For the text-containing cell, return its midpoint in (X, Y) coordinate format. 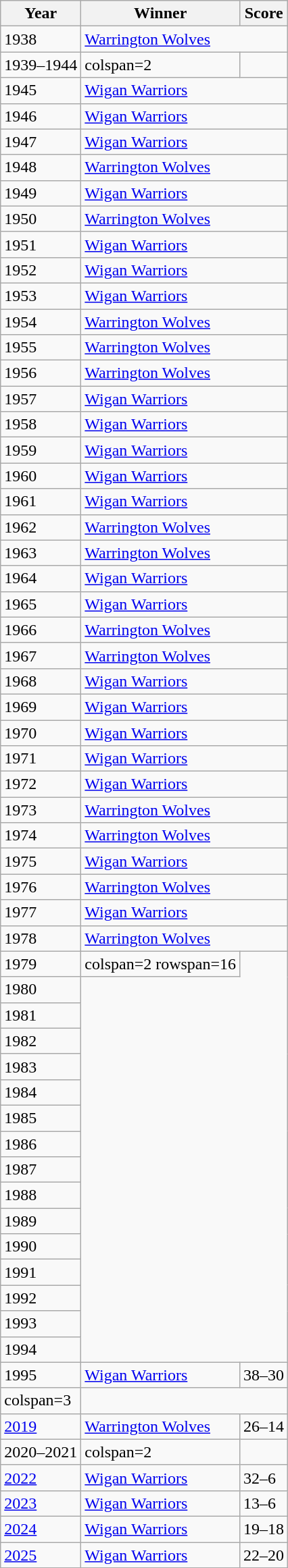
2024 (41, 1529)
1983 (41, 1066)
1963 (41, 553)
1965 (41, 604)
1949 (41, 193)
1955 (41, 348)
1956 (41, 373)
1976 (41, 887)
22–20 (264, 1555)
1991 (41, 1272)
1992 (41, 1298)
1970 (41, 732)
1974 (41, 836)
1987 (41, 1170)
19–18 (264, 1529)
1972 (41, 784)
colspan=3 (41, 1401)
Winner (161, 13)
1982 (41, 1041)
38–30 (264, 1375)
Year (41, 13)
32–6 (264, 1478)
1966 (41, 630)
1945 (41, 90)
1962 (41, 527)
1951 (41, 244)
1981 (41, 1015)
2019 (41, 1426)
1960 (41, 476)
1958 (41, 425)
1938 (41, 39)
1950 (41, 219)
1978 (41, 938)
1939–1944 (41, 65)
1995 (41, 1375)
1993 (41, 1324)
1979 (41, 964)
1968 (41, 681)
1989 (41, 1221)
1952 (41, 270)
Score (264, 13)
2023 (41, 1503)
1973 (41, 810)
1959 (41, 450)
1994 (41, 1349)
1986 (41, 1144)
2022 (41, 1478)
1954 (41, 322)
1975 (41, 861)
1985 (41, 1118)
1984 (41, 1092)
1977 (41, 913)
13–6 (264, 1503)
colspan=2 rowspan=16 (161, 964)
1957 (41, 399)
1988 (41, 1195)
1961 (41, 502)
1990 (41, 1247)
1980 (41, 990)
1969 (41, 707)
1946 (41, 116)
1971 (41, 759)
1964 (41, 578)
2020–2021 (41, 1452)
1947 (41, 142)
1948 (41, 167)
2025 (41, 1555)
1953 (41, 296)
1967 (41, 655)
26–14 (264, 1426)
